Scan for the cell matching the given text and deliver its (x, y) coordinate at center. 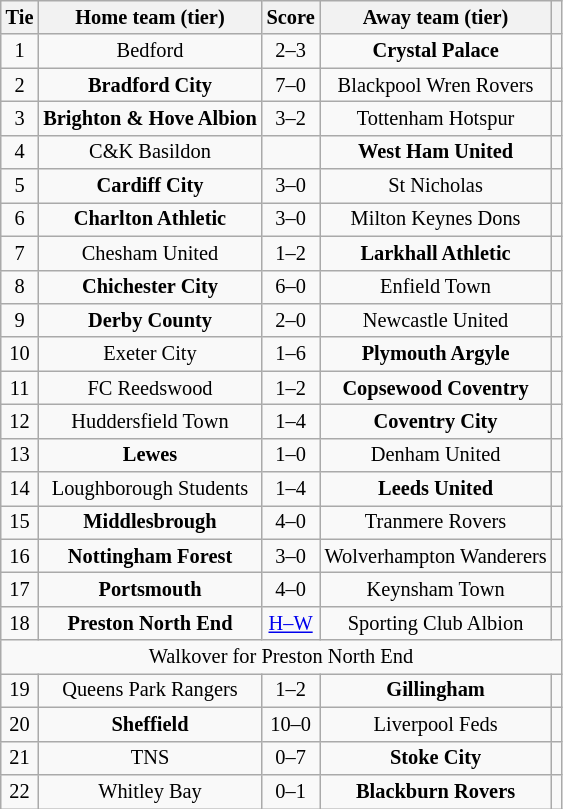
5 (20, 186)
Huddersfield Town (150, 421)
1–0 (291, 455)
Portsmouth (150, 589)
Milton Keynes Dons (436, 219)
2–0 (291, 320)
Newcastle United (436, 320)
1–6 (291, 354)
20 (20, 724)
TNS (150, 758)
Chesham United (150, 253)
8 (20, 287)
13 (20, 455)
Enfield Town (436, 287)
Keynsham Town (436, 589)
Crystal Palace (436, 51)
7 (20, 253)
H–W (291, 623)
Lewes (150, 455)
Plymouth Argyle (436, 354)
FC Reedswood (150, 388)
2 (20, 85)
Nottingham Forest (150, 556)
10 (20, 354)
St Nicholas (436, 186)
18 (20, 623)
Wolverhampton Wanderers (436, 556)
6 (20, 219)
Tie (20, 17)
2–3 (291, 51)
Cardiff City (150, 186)
Blackburn Rovers (436, 791)
Denham United (436, 455)
Charlton Athletic (150, 219)
22 (20, 791)
Home team (tier) (150, 17)
Liverpool Feds (436, 724)
16 (20, 556)
Brighton & Hove Albion (150, 118)
Blackpool Wren Rovers (436, 85)
11 (20, 388)
Bradford City (150, 85)
19 (20, 690)
Larkhall Athletic (436, 253)
Sporting Club Albion (436, 623)
21 (20, 758)
Coventry City (436, 421)
1 (20, 51)
Sheffield (150, 724)
Bedford (150, 51)
4 (20, 152)
Chichester City (150, 287)
9 (20, 320)
0–1 (291, 791)
14 (20, 489)
Tottenham Hotspur (436, 118)
3 (20, 118)
C&K Basildon (150, 152)
Derby County (150, 320)
10–0 (291, 724)
Away team (tier) (436, 17)
Preston North End (150, 623)
Middlesbrough (150, 522)
West Ham United (436, 152)
0–7 (291, 758)
Loughborough Students (150, 489)
7–0 (291, 85)
Score (291, 17)
15 (20, 522)
Queens Park Rangers (150, 690)
Copsewood Coventry (436, 388)
Leeds United (436, 489)
Walkover for Preston North End (281, 657)
Exeter City (150, 354)
12 (20, 421)
17 (20, 589)
6–0 (291, 287)
3–2 (291, 118)
Tranmere Rovers (436, 522)
Whitley Bay (150, 791)
Gillingham (436, 690)
Stoke City (436, 758)
